Return [X, Y] of the center of cell containing provided text 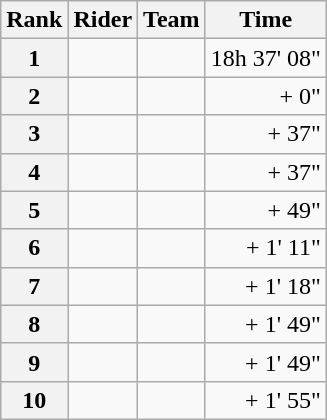
1 [34, 58]
6 [34, 248]
Time [266, 20]
+ 1' 11" [266, 248]
+ 1' 18" [266, 286]
Rank [34, 20]
8 [34, 324]
5 [34, 210]
7 [34, 286]
+ 0" [266, 96]
9 [34, 362]
10 [34, 400]
+ 1' 55" [266, 400]
Rider [103, 20]
+ 49" [266, 210]
2 [34, 96]
Team [172, 20]
18h 37' 08" [266, 58]
3 [34, 134]
4 [34, 172]
